From the cell containing the given text, extract its center point as [X, Y] coordinate. 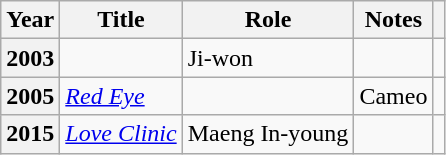
Red Eye [121, 96]
Year [30, 20]
2003 [30, 58]
Ji-won [268, 58]
Cameo [394, 96]
Title [121, 20]
Role [268, 20]
Notes [394, 20]
2015 [30, 134]
Love Clinic [121, 134]
2005 [30, 96]
Maeng In-young [268, 134]
